Extract the [X, Y] coordinate from the center of the cell holding the provided text.  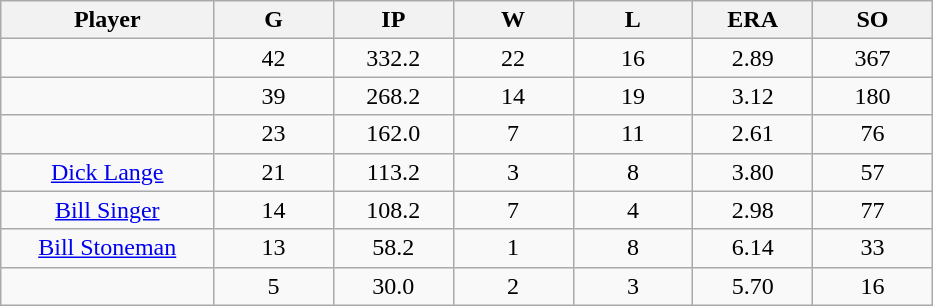
21 [274, 172]
11 [633, 134]
30.0 [393, 286]
57 [873, 172]
SO [873, 20]
Bill Singer [108, 210]
G [274, 20]
5 [274, 286]
162.0 [393, 134]
2.98 [753, 210]
268.2 [393, 96]
58.2 [393, 248]
ERA [753, 20]
77 [873, 210]
76 [873, 134]
4 [633, 210]
2 [513, 286]
5.70 [753, 286]
332.2 [393, 58]
Dick Lange [108, 172]
L [633, 20]
3.12 [753, 96]
39 [274, 96]
W [513, 20]
3.80 [753, 172]
42 [274, 58]
23 [274, 134]
108.2 [393, 210]
13 [274, 248]
113.2 [393, 172]
180 [873, 96]
1 [513, 248]
2.89 [753, 58]
2.61 [753, 134]
367 [873, 58]
Player [108, 20]
19 [633, 96]
22 [513, 58]
33 [873, 248]
IP [393, 20]
6.14 [753, 248]
Bill Stoneman [108, 248]
